Return the (x, y) coordinate for the center point of the cell that contains the specified text.  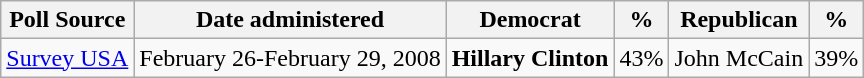
Hillary Clinton (530, 58)
Poll Source (68, 20)
Republican (739, 20)
Survey USA (68, 58)
43% (642, 58)
Democrat (530, 20)
39% (836, 58)
Date administered (290, 20)
February 26-February 29, 2008 (290, 58)
John McCain (739, 58)
